Find where the given text appears and provide that cell's center as [x, y] coordinate. 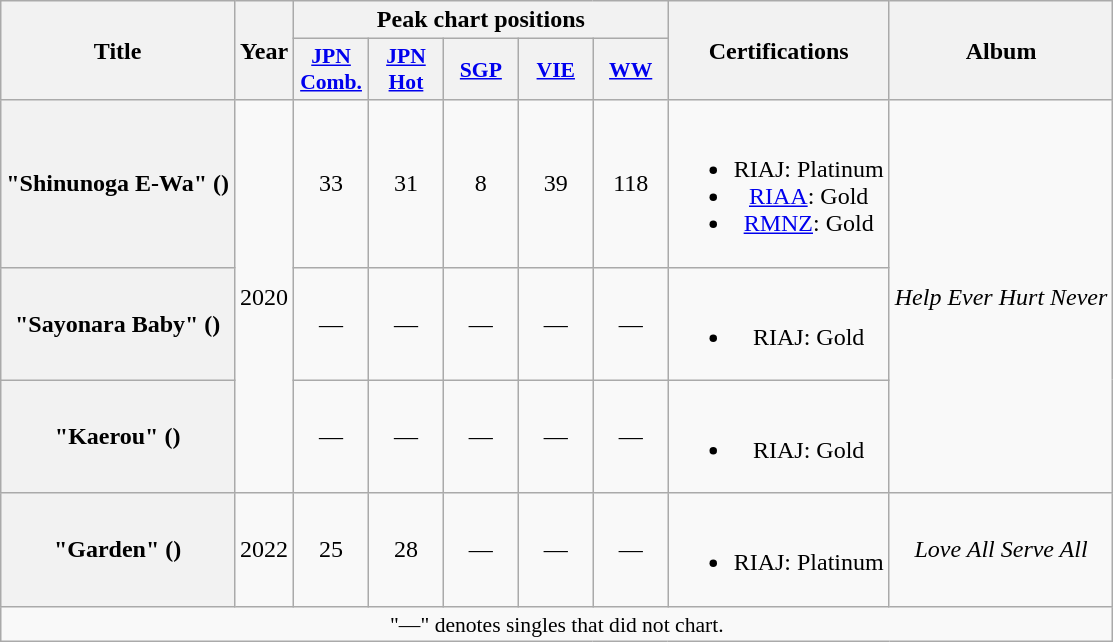
Peak chart positions [482, 20]
"Kaerou" () [118, 436]
Love All Serve All [1001, 550]
Help Ever Hurt Never [1001, 296]
Album [1001, 50]
"Garden" () [118, 550]
2020 [264, 296]
39 [556, 184]
33 [332, 184]
"Shinunoga E-Wa" () [118, 184]
Title [118, 50]
JPNHot [406, 70]
118 [630, 184]
RIAJ: Platinum [778, 550]
RIAJ: Platinum RIAA: GoldRMNZ: Gold [778, 184]
JPNComb. [332, 70]
"—" denotes singles that did not chart. [557, 624]
WW [630, 70]
"Sayonara Baby" () [118, 324]
Year [264, 50]
SGP [480, 70]
25 [332, 550]
2022 [264, 550]
28 [406, 550]
VIE [556, 70]
Certifications [778, 50]
8 [480, 184]
31 [406, 184]
